Scan for the cell matching the given text and deliver its [x, y] coordinate at center. 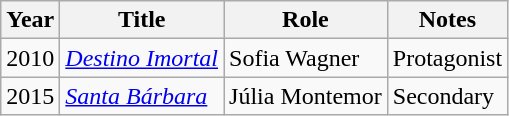
Secondary [447, 96]
Santa Bárbara [142, 96]
Protagonist [447, 58]
2010 [30, 58]
Destino Imortal [142, 58]
Title [142, 20]
2015 [30, 96]
Role [306, 20]
Sofia Wagner [306, 58]
Júlia Montemor [306, 96]
Year [30, 20]
Notes [447, 20]
